From the cell containing the given text, extract its center point as [x, y] coordinate. 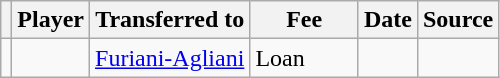
Transferred to [170, 20]
Fee [304, 20]
Date [388, 20]
Player [51, 20]
Loan [304, 58]
Source [458, 20]
Furiani-Agliani [170, 58]
